Identify which cell holds the provided text, then report its [x, y] central coordinate. 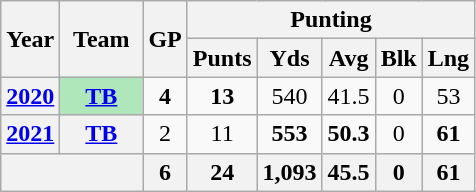
GP [165, 39]
Lng [448, 58]
Punts [222, 58]
45.5 [348, 172]
Yds [290, 58]
553 [290, 134]
4 [165, 96]
540 [290, 96]
53 [448, 96]
Year [30, 39]
50.3 [348, 134]
2020 [30, 96]
6 [165, 172]
41.5 [348, 96]
Team [102, 39]
Blk [398, 58]
11 [222, 134]
2021 [30, 134]
24 [222, 172]
1,093 [290, 172]
2 [165, 134]
Punting [330, 20]
13 [222, 96]
Avg [348, 58]
